Output the (X, Y) coordinate of the center of the cell containing the given text.  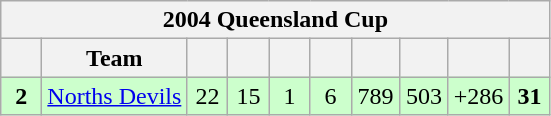
Team (114, 58)
22 (208, 96)
2004 Queensland Cup (276, 20)
2 (22, 96)
Norths Devils (114, 96)
503 (424, 96)
31 (530, 96)
+286 (478, 96)
1 (290, 96)
789 (376, 96)
15 (248, 96)
6 (330, 96)
